Extract the [x, y] coordinate from the center of the cell holding the provided text.  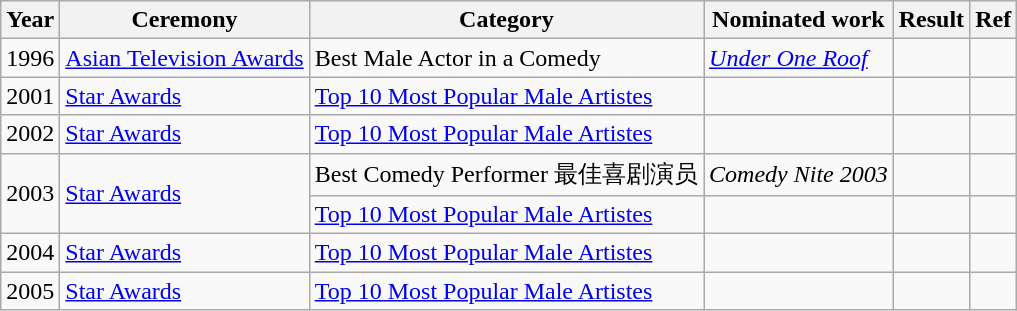
Best Comedy Performer 最佳喜剧演员 [506, 174]
Asian Television Awards [184, 58]
Ceremony [184, 20]
Result [931, 20]
2002 [30, 134]
Year [30, 20]
2003 [30, 194]
2005 [30, 291]
2001 [30, 96]
Under One Roof [799, 58]
Best Male Actor in a Comedy [506, 58]
Ref [994, 20]
Comedy Nite 2003 [799, 174]
Nominated work [799, 20]
Category [506, 20]
2004 [30, 253]
1996 [30, 58]
